For the text-containing cell, return its midpoint in (x, y) coordinate format. 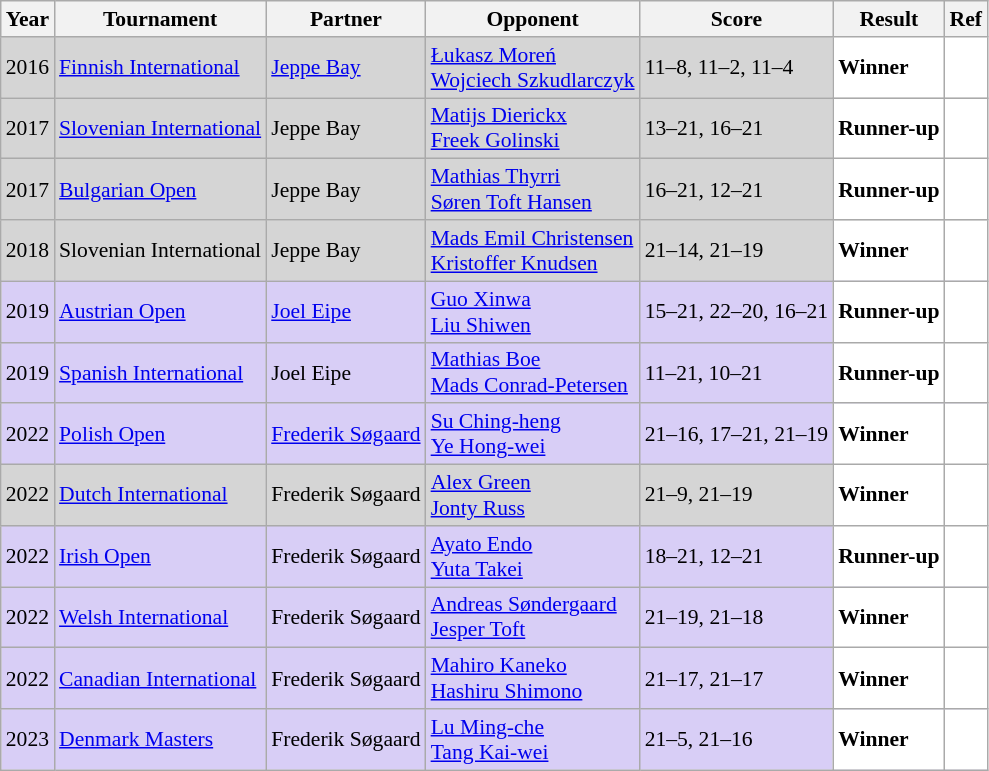
13–21, 16–21 (737, 128)
11–21, 10–21 (737, 372)
Austrian Open (160, 312)
Irish Open (160, 556)
21–9, 21–19 (737, 496)
21–14, 21–19 (737, 250)
Mathias Thyrri Søren Toft Hansen (533, 190)
Opponent (533, 19)
Alex Green Jonty Russ (533, 496)
Spanish International (160, 372)
21–17, 21–17 (737, 678)
21–5, 21–16 (737, 740)
Guo Xinwa Liu Shiwen (533, 312)
Łukasz Moreń Wojciech Szkudlarczyk (533, 68)
Partner (346, 19)
Lu Ming-che Tang Kai-wei (533, 740)
Welsh International (160, 618)
Mahiro Kaneko Hashiru Shimono (533, 678)
21–19, 21–18 (737, 618)
Mads Emil Christensen Kristoffer Knudsen (533, 250)
Andreas Søndergaard Jesper Toft (533, 618)
Ref (966, 19)
Su Ching-heng Ye Hong-wei (533, 434)
Finnish International (160, 68)
Tournament (160, 19)
Score (737, 19)
18–21, 12–21 (737, 556)
15–21, 22–20, 16–21 (737, 312)
Mathias Boe Mads Conrad-Petersen (533, 372)
16–21, 12–21 (737, 190)
Polish Open (160, 434)
Bulgarian Open (160, 190)
Denmark Masters (160, 740)
21–16, 17–21, 21–19 (737, 434)
2016 (28, 68)
Dutch International (160, 496)
Ayato Endo Yuta Takei (533, 556)
2023 (28, 740)
Year (28, 19)
Canadian International (160, 678)
2018 (28, 250)
Matijs Dierickx Freek Golinski (533, 128)
11–8, 11–2, 11–4 (737, 68)
Result (888, 19)
